Locate the cell with the specified text and output its [X, Y] center coordinate. 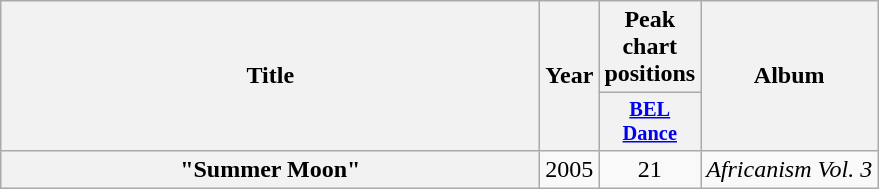
Peak chart positions [650, 47]
Album [790, 76]
Africanism Vol. 3 [790, 169]
Title [270, 76]
Year [570, 76]
"Summer Moon" [270, 169]
BELDance [650, 122]
2005 [570, 169]
21 [650, 169]
